Scan for the cell matching the given text and deliver its (x, y) coordinate at center. 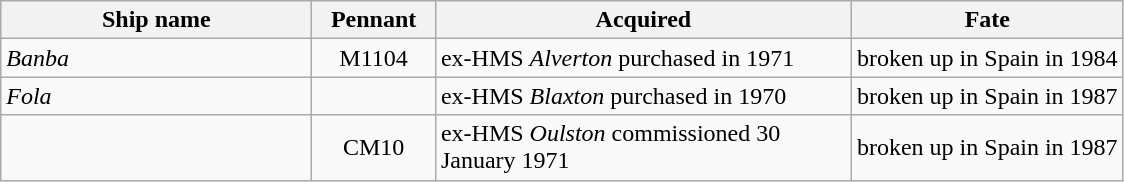
CM10 (374, 148)
Pennant (374, 20)
ex-HMS Alverton purchased in 1971 (643, 58)
ex-HMS Blaxton purchased in 1970 (643, 96)
Banba (156, 58)
Fate (987, 20)
broken up in Spain in 1984 (987, 58)
M1104 (374, 58)
ex-HMS Oulston commissioned 30 January 1971 (643, 148)
Fola (156, 96)
Ship name (156, 20)
Acquired (643, 20)
